Search for the cell housing the specified text and yield its (x, y) center coordinate. 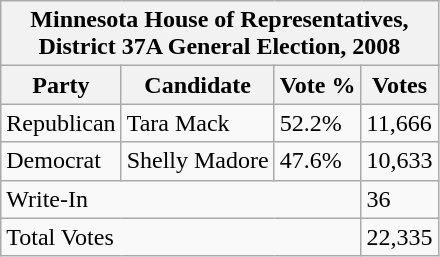
Total Votes (181, 237)
Write-In (181, 199)
Candidate (198, 85)
Vote % (318, 85)
36 (400, 199)
52.2% (318, 123)
10,633 (400, 161)
Party (61, 85)
Shelly Madore (198, 161)
Republican (61, 123)
Democrat (61, 161)
47.6% (318, 161)
22,335 (400, 237)
11,666 (400, 123)
Tara Mack (198, 123)
Minnesota House of Representatives,District 37A General Election, 2008 (220, 34)
Votes (400, 85)
